Determine the [x, y] coordinate at the center of the cell enclosing the given text.  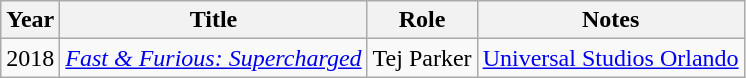
Universal Studios Orlando [610, 58]
Role [422, 20]
Year [30, 20]
Tej Parker [422, 58]
Title [214, 20]
Fast & Furious: Supercharged [214, 58]
Notes [610, 20]
2018 [30, 58]
